From the cell containing the given text, extract its center point as (x, y) coordinate. 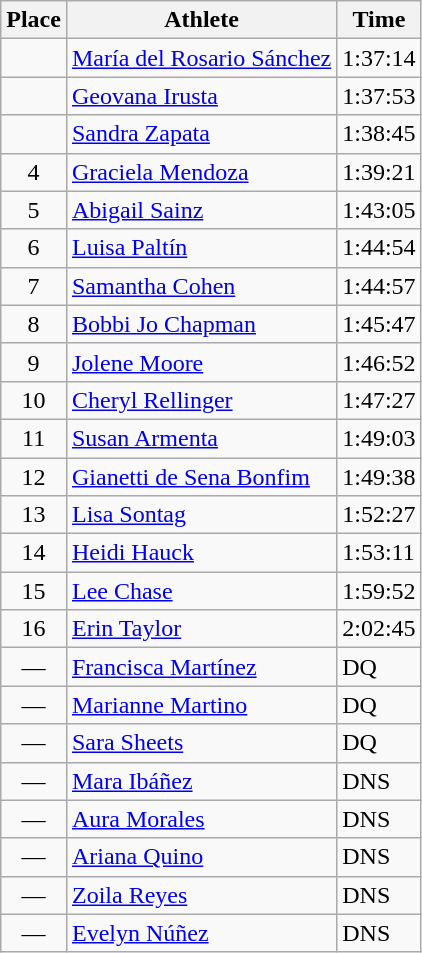
1:44:57 (379, 286)
7 (34, 286)
Graciela Mendoza (201, 172)
1:46:52 (379, 362)
15 (34, 591)
Sara Sheets (201, 743)
1:44:54 (379, 248)
1:45:47 (379, 324)
1:49:38 (379, 477)
Gianetti de Sena Bonfim (201, 477)
2:02:45 (379, 629)
1:37:53 (379, 96)
Heidi Hauck (201, 553)
8 (34, 324)
10 (34, 400)
Jolene Moore (201, 362)
Sandra Zapata (201, 134)
9 (34, 362)
1:39:21 (379, 172)
5 (34, 210)
Athlete (201, 20)
Ariana Quino (201, 857)
María del Rosario Sánchez (201, 58)
Cheryl Rellinger (201, 400)
11 (34, 438)
Geovana Irusta (201, 96)
Zoila Reyes (201, 895)
Evelyn Núñez (201, 933)
1:49:03 (379, 438)
Luisa Paltín (201, 248)
1:52:27 (379, 515)
12 (34, 477)
Abigail Sainz (201, 210)
16 (34, 629)
Lisa Sontag (201, 515)
13 (34, 515)
1:53:11 (379, 553)
Erin Taylor (201, 629)
Susan Armenta (201, 438)
Marianne Martino (201, 705)
Mara Ibáñez (201, 781)
4 (34, 172)
1:37:14 (379, 58)
Samantha Cohen (201, 286)
Time (379, 20)
1:47:27 (379, 400)
Lee Chase (201, 591)
1:59:52 (379, 591)
6 (34, 248)
1:38:45 (379, 134)
1:43:05 (379, 210)
Bobbi Jo Chapman (201, 324)
Francisca Martínez (201, 667)
14 (34, 553)
Place (34, 20)
Aura Morales (201, 819)
